Return (x, y) of the center of cell containing provided text 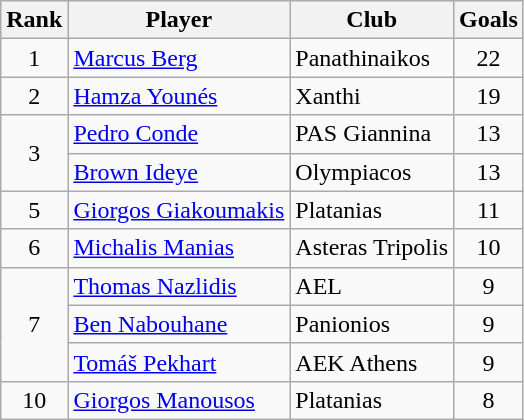
22 (489, 58)
Xanthi (372, 96)
AEK Athens (372, 362)
5 (34, 210)
6 (34, 248)
Panathinaikos (372, 58)
11 (489, 210)
Hamza Younés (179, 96)
1 (34, 58)
Pedro Conde (179, 134)
AEL (372, 286)
7 (34, 324)
Rank (34, 20)
Michalis Manias (179, 248)
3 (34, 153)
Goals (489, 20)
Giorgos Manousos (179, 400)
2 (34, 96)
8 (489, 400)
Ben Nabouhane (179, 324)
Olympiacos (372, 172)
PAS Giannina (372, 134)
Giorgos Giakoumakis (179, 210)
Brown Ideye (179, 172)
Club (372, 20)
Tomáš Pekhart (179, 362)
19 (489, 96)
Marcus Berg (179, 58)
Panionios (372, 324)
Player (179, 20)
Thomas Nazlidis (179, 286)
Asteras Tripolis (372, 248)
